Search for the cell housing the specified text and yield its (X, Y) center coordinate. 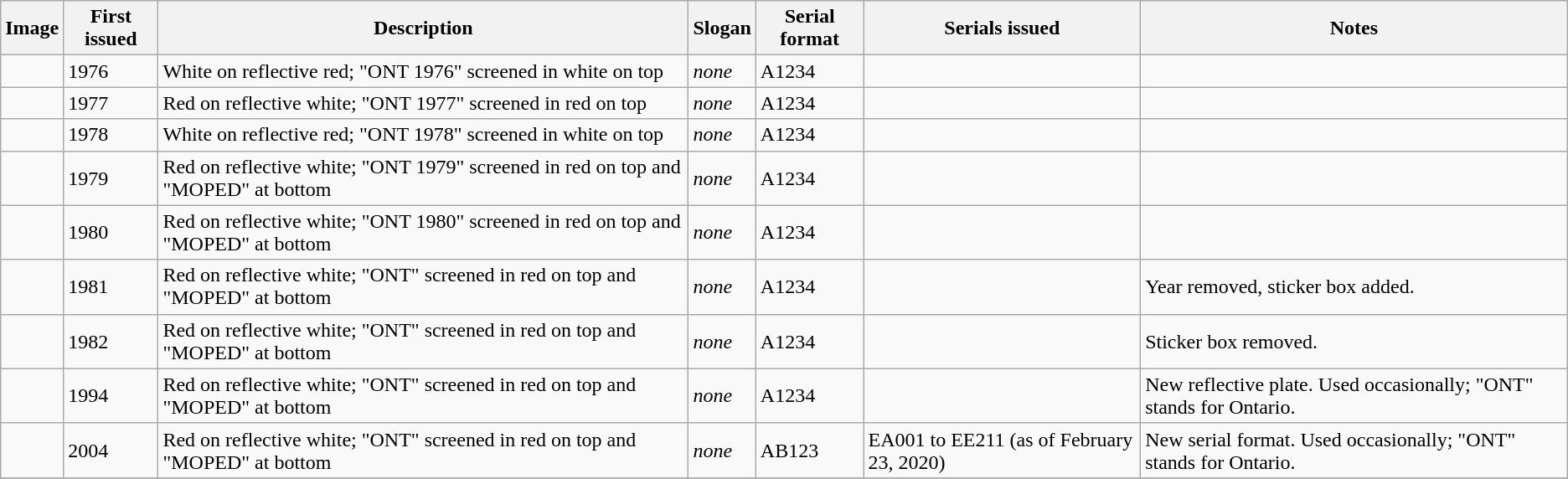
Serial format (809, 28)
1979 (111, 178)
Image (32, 28)
1976 (111, 71)
2004 (111, 451)
1994 (111, 395)
Sticker box removed. (1354, 342)
AB123 (809, 451)
1977 (111, 103)
Serials issued (1002, 28)
Description (424, 28)
Slogan (722, 28)
1981 (111, 286)
EA001 to EE211 (as of February 23, 2020) (1002, 451)
Red on reflective white; "ONT 1980" screened in red on top and "MOPED" at bottom (424, 233)
White on reflective red; "ONT 1978" screened in white on top (424, 135)
Red on reflective white; "ONT 1979" screened in red on top and "MOPED" at bottom (424, 178)
New reflective plate. Used occasionally; "ONT" stands for Ontario. (1354, 395)
1978 (111, 135)
White on reflective red; "ONT 1976" screened in white on top (424, 71)
Notes (1354, 28)
Red on reflective white; "ONT 1977" screened in red on top (424, 103)
Year removed, sticker box added. (1354, 286)
New serial format. Used occasionally; "ONT" stands for Ontario. (1354, 451)
1980 (111, 233)
First issued (111, 28)
1982 (111, 342)
